Search for the cell housing the specified text and yield its (x, y) center coordinate. 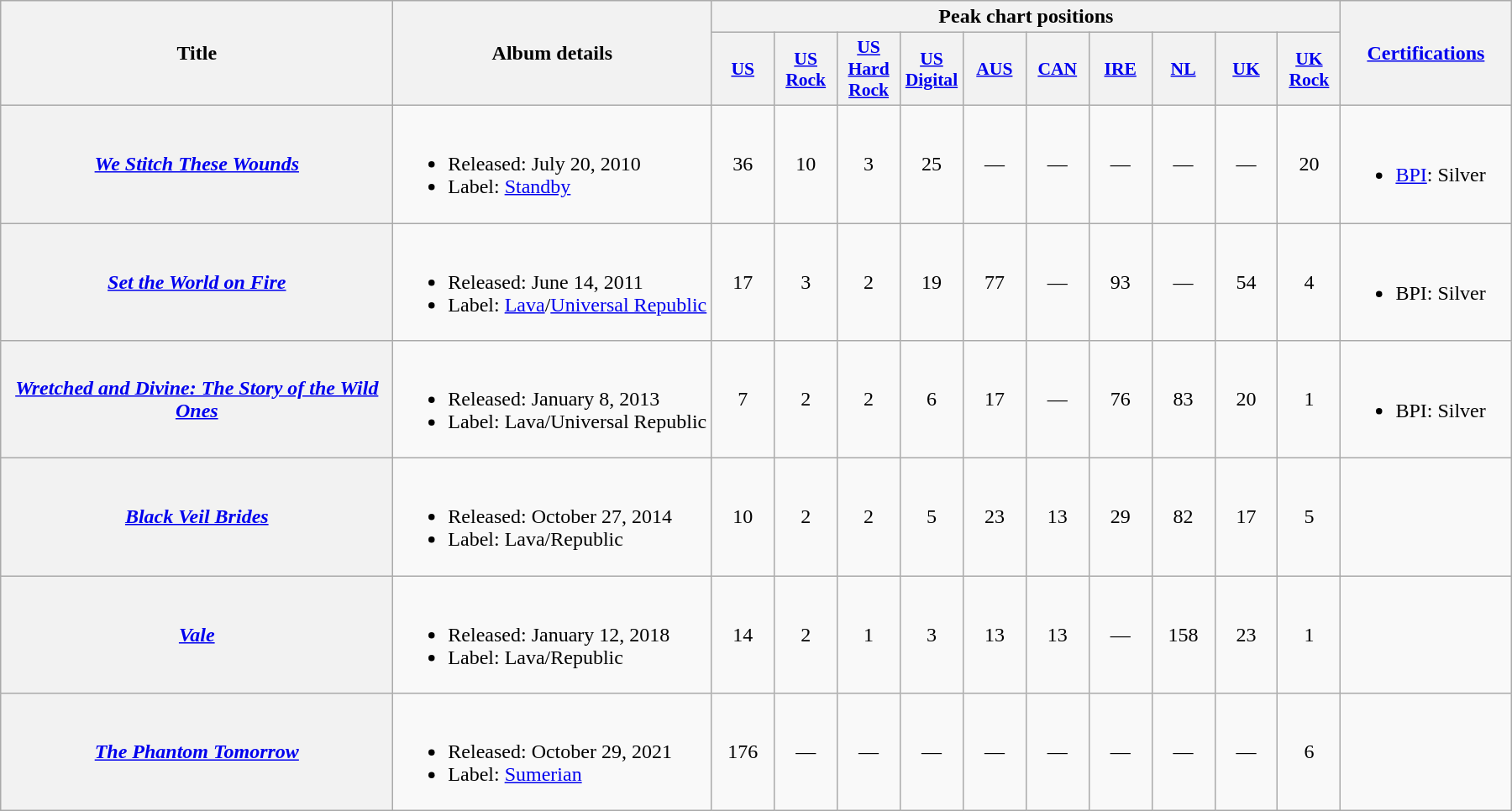
Released: July 20, 2010Label: Standby (553, 164)
NL (1183, 69)
Peak chart positions (1026, 17)
76 (1121, 400)
83 (1183, 400)
UK (1247, 69)
Black Veil Brides (197, 517)
19 (932, 282)
Released: January 8, 2013Label: Lava/Universal Republic (553, 400)
Released: June 14, 2011Label: Lava/Universal Republic (553, 282)
Vale (197, 635)
USDigital (932, 69)
Released: October 29, 2021Label: Sumerian (553, 752)
93 (1121, 282)
The Phantom Tomorrow (197, 752)
IRE (1121, 69)
USHard Rock (869, 69)
Released: October 27, 2014Label: Lava/Republic (553, 517)
Released: January 12, 2018Label: Lava/Republic (553, 635)
176 (743, 752)
Title (197, 54)
7 (743, 400)
We Stitch These Wounds (197, 164)
25 (932, 164)
36 (743, 164)
UKRock (1309, 69)
158 (1183, 635)
14 (743, 635)
Certifications (1426, 54)
54 (1247, 282)
Wretched and Divine: The Story of the Wild Ones (197, 400)
US (743, 69)
CAN (1057, 69)
4 (1309, 282)
Set the World on Fire (197, 282)
77 (995, 282)
Album details (553, 54)
USRock (806, 69)
AUS (995, 69)
29 (1121, 517)
82 (1183, 517)
